For the text-containing cell, return its midpoint in (x, y) coordinate format. 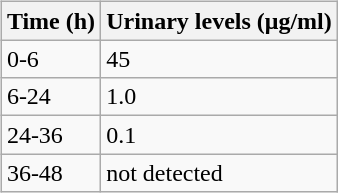
6-24 (50, 97)
Time (h) (50, 21)
Urinary levels (μg/ml) (220, 21)
1.0 (220, 97)
24-36 (50, 135)
not detected (220, 173)
0.1 (220, 135)
0-6 (50, 59)
36-48 (50, 173)
45 (220, 59)
